Extract the (X, Y) coordinate from the center of the cell holding the provided text.  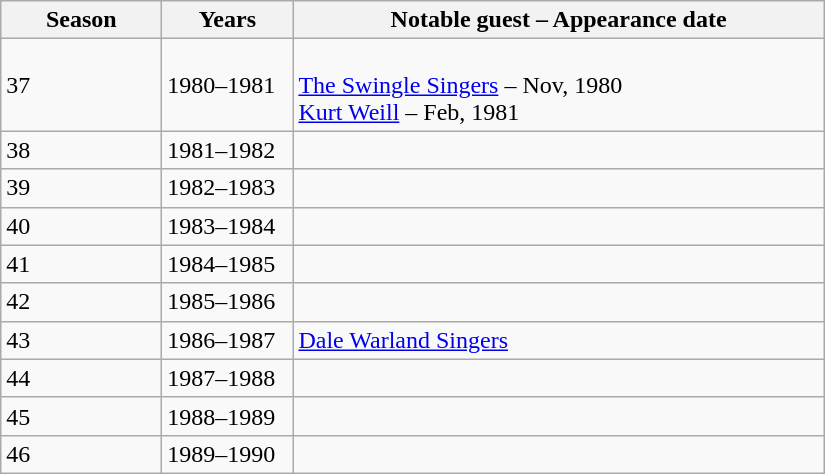
1987–1988 (228, 378)
44 (82, 378)
Season (82, 20)
1986–1987 (228, 340)
41 (82, 264)
Notable guest – Appearance date (558, 20)
1980–1981 (228, 85)
40 (82, 226)
46 (82, 454)
38 (82, 150)
The Swingle Singers – Nov, 1980 Kurt Weill – Feb, 1981 (558, 85)
1988–1989 (228, 416)
39 (82, 188)
1981–1982 (228, 150)
Years (228, 20)
1985–1986 (228, 302)
1983–1984 (228, 226)
43 (82, 340)
Dale Warland Singers (558, 340)
1989–1990 (228, 454)
45 (82, 416)
1984–1985 (228, 264)
37 (82, 85)
42 (82, 302)
1982–1983 (228, 188)
